Provide the [x, y] coordinate of the cell's center where the given text is located.  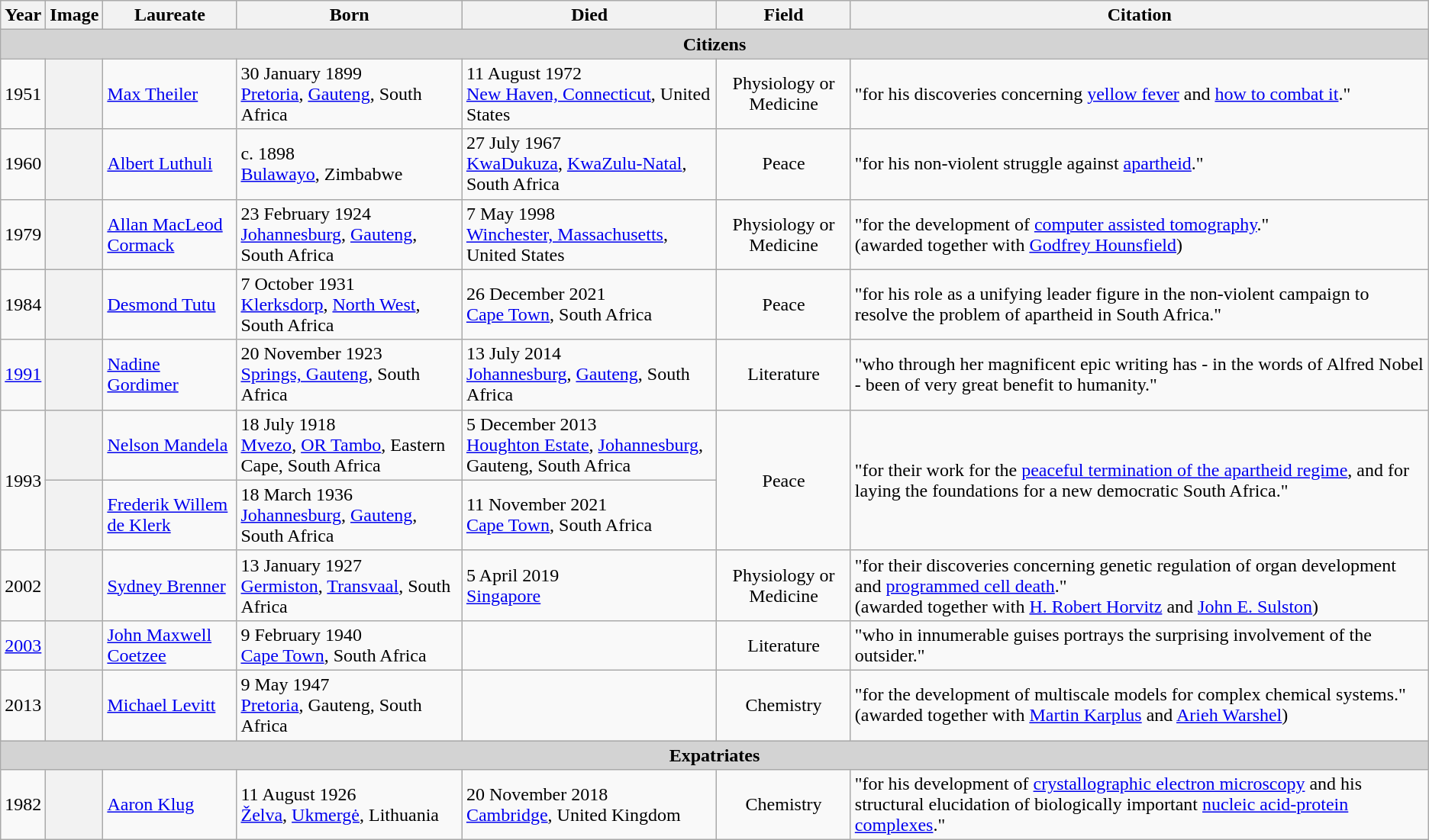
26 December 2021 Cape Town, South Africa [589, 304]
Citizens [714, 44]
Max Theiler [169, 94]
20 November 1923 Springs, Gauteng, South Africa [350, 375]
2013 [23, 705]
Citation [1139, 15]
"for his non-violent struggle against apartheid." [1139, 164]
13 January 1927 Germiston, Transvaal, South Africa [350, 585]
5 April 2019 Singapore [589, 585]
Allan MacLeod Cormack [169, 234]
20 November 2018 Cambridge, United Kingdom [589, 805]
Nelson Mandela [169, 445]
1984 [23, 304]
2002 [23, 585]
13 July 2014 Johannesburg, Gauteng, South Africa [589, 375]
"for his discoveries concerning yellow fever and how to combat it." [1139, 94]
Sydney Brenner [169, 585]
1993 [23, 480]
1979 [23, 234]
Year [23, 15]
Desmond Tutu [169, 304]
11 August 1972 New Haven, Connecticut, United States [589, 94]
"who in innumerable guises portrays the surprising involvement of the outsider." [1139, 645]
1960 [23, 164]
1982 [23, 805]
11 November 2021 Cape Town, South Africa [589, 515]
Field [783, 15]
Laureate [169, 15]
Born [350, 15]
Expatriates [714, 755]
"for his role as a unifying leader figure in the non-violent campaign to resolve the problem of apartheid in South Africa." [1139, 304]
18 March 1936 Johannesburg, Gauteng, South Africa [350, 515]
Nadine Gordimer [169, 375]
9 May 1947 Pretoria, Gauteng, South Africa [350, 705]
c. 1898 Bulawayo, Zimbabwe [350, 164]
"for their work for the peaceful termination of the apartheid regime, and for laying the foundations for a new democratic South Africa." [1139, 480]
9 February 1940 Cape Town, South Africa [350, 645]
7 October 1931 Klerksdorp, North West, South Africa [350, 304]
"for the development of computer assisted tomography."(awarded together with Godfrey Hounsfield) [1139, 234]
27 July 1967 KwaDukuza, KwaZulu-Natal, South Africa [589, 164]
Albert Luthuli [169, 164]
"who through her magnificent epic writing has - in the words of Alfred Nobel - been of very great benefit to humanity." [1139, 375]
Image [75, 15]
John Maxwell Coetzee [169, 645]
18 July 1918 Mvezo, OR Tambo, Eastern Cape, South Africa [350, 445]
30 January 1899 Pretoria, Gauteng, South Africa [350, 94]
Died [589, 15]
2003 [23, 645]
"for the development of multiscale models for complex chemical systems."(awarded together with Martin Karplus and Arieh Warshel) [1139, 705]
23 February 1924 Johannesburg, Gauteng, South Africa [350, 234]
7 May 1998 Winchester, Massachusetts, United States [589, 234]
11 August 1926 Želva, Ukmergė, Lithuania [350, 805]
Aaron Klug [169, 805]
Frederik Willem de Klerk [169, 515]
1991 [23, 375]
5 December 2013 Houghton Estate, Johannesburg, Gauteng, South Africa [589, 445]
Michael Levitt [169, 705]
1951 [23, 94]
